Search for the cell housing the specified text and yield its (X, Y) center coordinate. 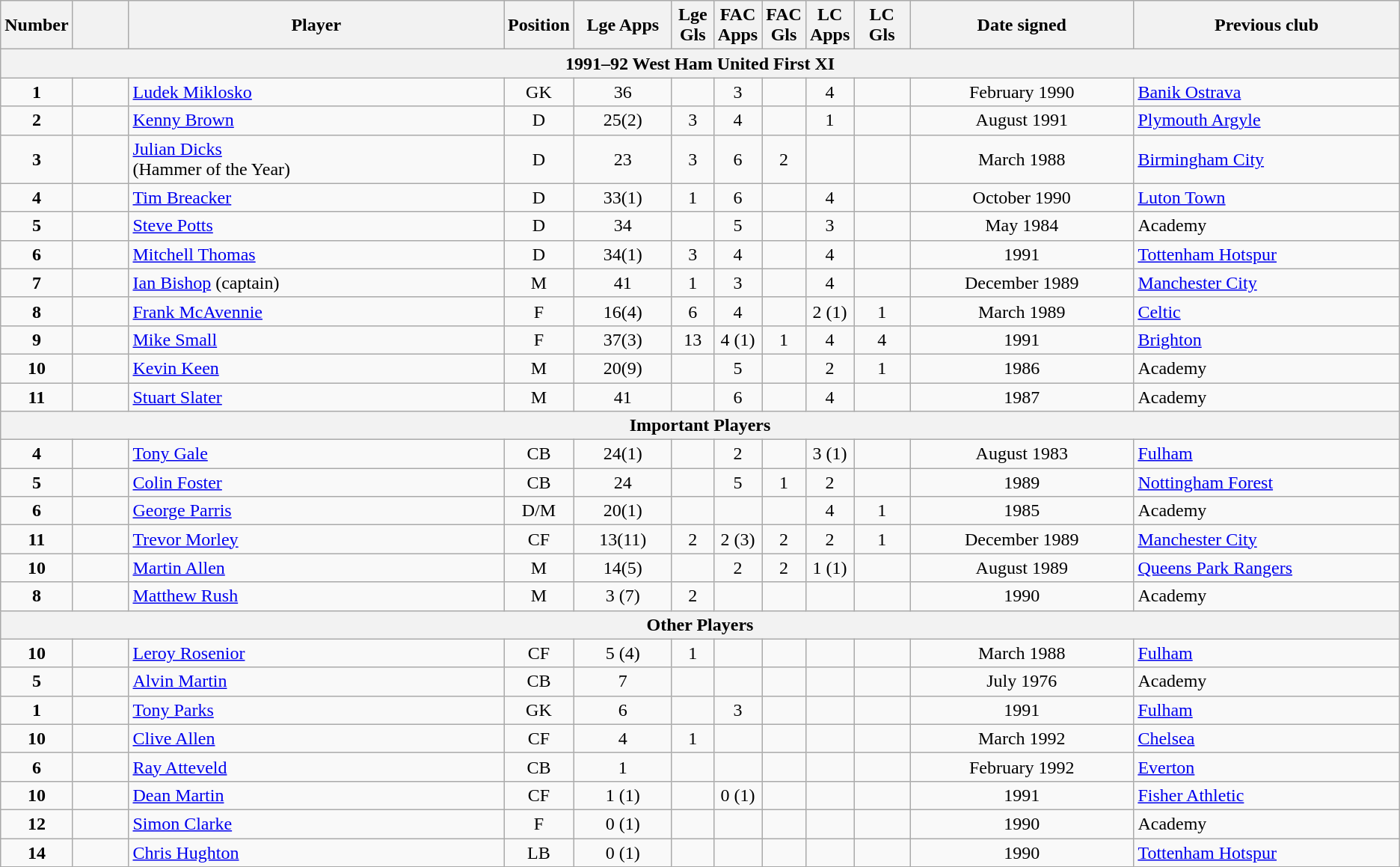
Ray Atteveld (316, 767)
Date signed (1022, 25)
August 1983 (1022, 454)
9 (37, 340)
36 (622, 92)
March 1989 (1022, 311)
February 1990 (1022, 92)
16(4) (622, 311)
Ian Bishop (captain) (316, 283)
Dean Martin (316, 795)
4 (1) (737, 340)
Other Players (700, 625)
34(1) (622, 254)
Chris Hughton (316, 852)
Everton (1267, 767)
D/M (539, 511)
24(1) (622, 454)
October 1990 (1022, 197)
Banik Ostrava (1267, 92)
Trevor Morley (316, 539)
25(2) (622, 120)
Tony Parks (316, 710)
February 1992 (1022, 767)
3 (7) (622, 596)
Clive Allen (316, 738)
37(3) (622, 340)
33(1) (622, 197)
May 1984 (1022, 226)
Ludek Miklosko (316, 92)
Celtic (1267, 311)
Matthew Rush (316, 596)
Queens Park Rangers (1267, 568)
2 (3) (737, 539)
July 1976 (1022, 681)
Steve Potts (316, 226)
20(1) (622, 511)
August 1991 (1022, 120)
LC Gls (882, 25)
24 (622, 482)
Nottingham Forest (1267, 482)
Lge Apps (622, 25)
LC Apps (829, 25)
Colin Foster (316, 482)
14(5) (622, 568)
Tony Gale (316, 454)
Kevin Keen (316, 368)
Important Players (700, 426)
34 (622, 226)
FAC Apps (737, 25)
3 (1) (829, 454)
Mike Small (316, 340)
Brighton (1267, 340)
Simon Clarke (316, 824)
Tim Breacker (316, 197)
1987 (1022, 397)
Number (37, 25)
1989 (1022, 482)
George Parris (316, 511)
Kenny Brown (316, 120)
FAC Gls (784, 25)
Fisher Athletic (1267, 795)
Martin Allen (316, 568)
Player (316, 25)
Leroy Rosenior (316, 653)
12 (37, 824)
Chelsea (1267, 738)
23 (622, 159)
1991–92 West Ham United First XI (700, 64)
2 (1) (829, 311)
Alvin Martin (316, 681)
13(11) (622, 539)
Plymouth Argyle (1267, 120)
Birmingham City (1267, 159)
Position (539, 25)
14 (37, 852)
13 (693, 340)
Mitchell Thomas (316, 254)
5 (4) (622, 653)
August 1989 (1022, 568)
LB (539, 852)
Luton Town (1267, 197)
Julian Dicks(Hammer of the Year) (316, 159)
20(9) (622, 368)
1985 (1022, 511)
Lge Gls (693, 25)
1986 (1022, 368)
Previous club (1267, 25)
March 1992 (1022, 738)
Stuart Slater (316, 397)
Frank McAvennie (316, 311)
